Provide the (x, y) coordinate of the cell's center where the given text is located.  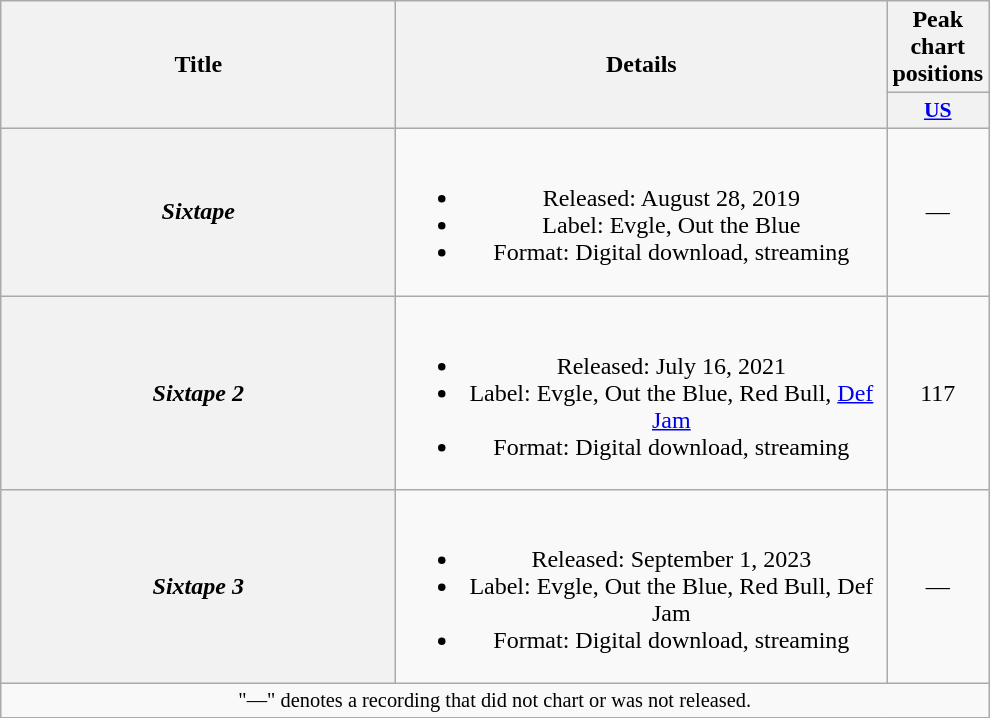
Sixtape 3 (198, 587)
"—" denotes a recording that did not chart or was not released. (495, 701)
Title (198, 65)
Released: August 28, 2019Label: Evgle, Out the BlueFormat: Digital download, streaming (642, 212)
Sixtape 2 (198, 393)
US (938, 111)
Peak chart positions (938, 47)
Released: July 16, 2021Label: Evgle, Out the Blue, Red Bull, Def JamFormat: Digital download, streaming (642, 393)
Released: September 1, 2023Label: Evgle, Out the Blue, Red Bull, Def JamFormat: Digital download, streaming (642, 587)
Details (642, 65)
117 (938, 393)
Sixtape (198, 212)
